Return (x, y) of the center of cell containing provided text 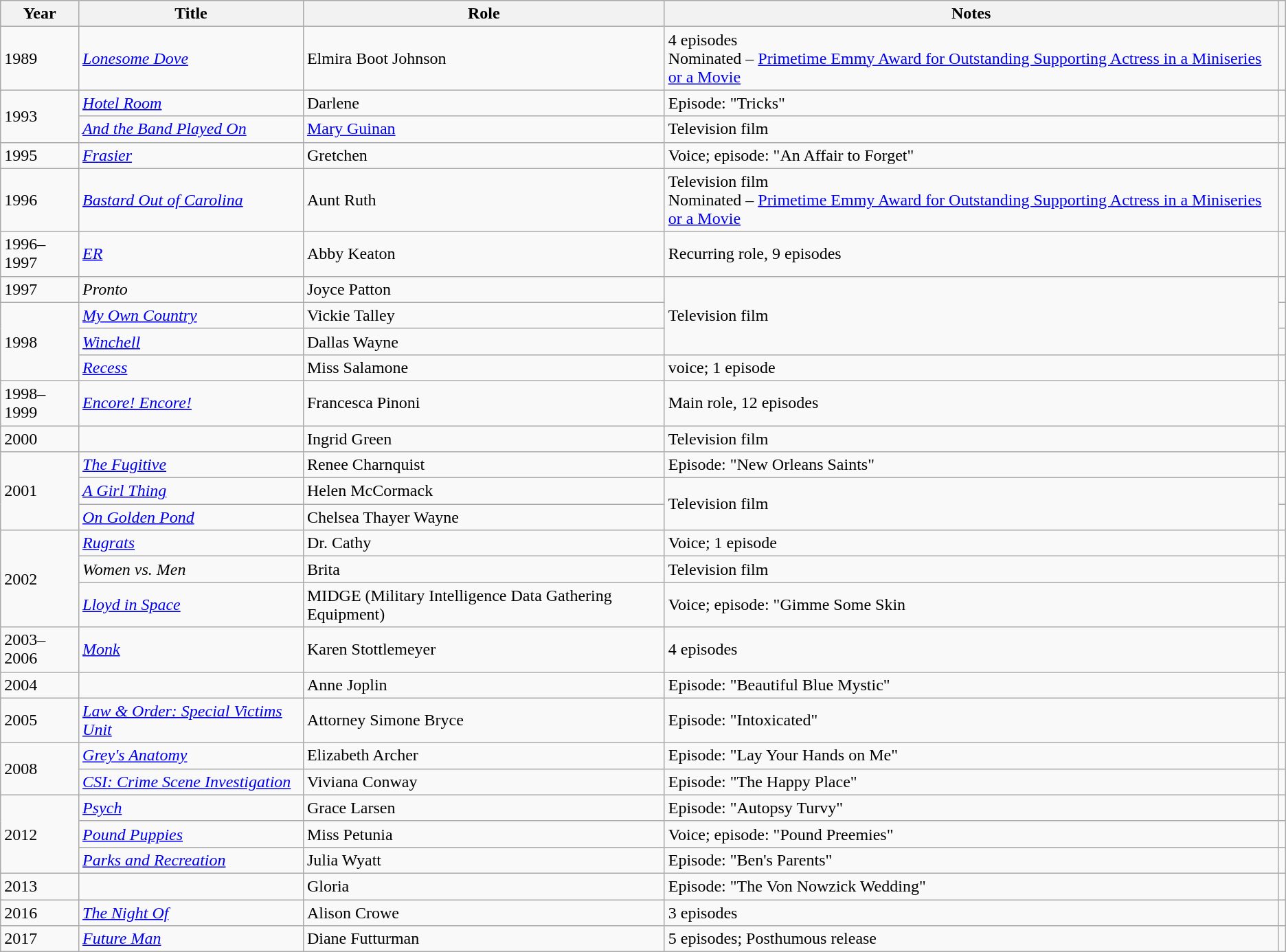
1995 (40, 155)
Episode: "Tricks" (971, 103)
Episode: "Autopsy Turvy" (971, 808)
Notes (971, 14)
Voice; episode: "Gimme Some Skin (971, 604)
Rugrats (191, 543)
Episode: "Intoxicated" (971, 720)
Vickie Talley (484, 315)
Frasier (191, 155)
2005 (40, 720)
Main role, 12 episodes (971, 403)
Alison Crowe (484, 913)
2017 (40, 939)
Winchell (191, 341)
Darlene (484, 103)
1998–1999 (40, 403)
Gloria (484, 886)
Law & Order: Special Victims Unit (191, 720)
Episode: "Lay Your Hands on Me" (971, 756)
Anne Joplin (484, 685)
Television filmNominated – Primetime Emmy Award for Outstanding Supporting Actress in a Miniseries or a Movie (971, 200)
Abby Keaton (484, 254)
Diane Futturman (484, 939)
1997 (40, 289)
Voice; episode: "An Affair to Forget" (971, 155)
Ingrid Green (484, 439)
Joyce Patton (484, 289)
2000 (40, 439)
2002 (40, 578)
Monk (191, 650)
Year (40, 14)
The Fugitive (191, 465)
Title (191, 14)
Gretchen (484, 155)
Women vs. Men (191, 569)
4 episodesNominated – Primetime Emmy Award for Outstanding Supporting Actress in a Miniseries or a Movie (971, 58)
Psych (191, 808)
Role (484, 14)
My Own Country (191, 315)
voice; 1 episode (971, 367)
A Girl Thing (191, 491)
Aunt Ruth (484, 200)
4 episodes (971, 650)
3 episodes (971, 913)
Episode: "The Happy Place" (971, 782)
And the Band Played On (191, 129)
Bastard Out of Carolina (191, 200)
Francesca Pinoni (484, 403)
Pound Puppies (191, 834)
Dr. Cathy (484, 543)
Episode: "New Orleans Saints" (971, 465)
CSI: Crime Scene Investigation (191, 782)
Elizabeth Archer (484, 756)
ER (191, 254)
2004 (40, 685)
Miss Petunia (484, 834)
2008 (40, 769)
Karen Stottlemeyer (484, 650)
Future Man (191, 939)
1989 (40, 58)
Episode: "Beautiful Blue Mystic" (971, 685)
Miss Salamone (484, 367)
5 episodes; Posthumous release (971, 939)
2001 (40, 491)
1993 (40, 116)
Recess (191, 367)
Hotel Room (191, 103)
Julia Wyatt (484, 860)
Lonesome Dove (191, 58)
Voice; 1 episode (971, 543)
Attorney Simone Bryce (484, 720)
Parks and Recreation (191, 860)
The Night Of (191, 913)
Helen McCormack (484, 491)
2012 (40, 834)
Chelsea Thayer Wayne (484, 517)
Lloyd in Space (191, 604)
MIDGE (Military Intelligence Data Gathering Equipment) (484, 604)
1996–1997 (40, 254)
2003–2006 (40, 650)
2013 (40, 886)
Mary Guinan (484, 129)
1998 (40, 341)
Recurring role, 9 episodes (971, 254)
1996 (40, 200)
On Golden Pond (191, 517)
Brita (484, 569)
Pronto (191, 289)
Encore! Encore! (191, 403)
Elmira Boot Johnson (484, 58)
Renee Charnquist (484, 465)
2016 (40, 913)
Episode: "The Von Nowzick Wedding" (971, 886)
Grey's Anatomy (191, 756)
Viviana Conway (484, 782)
Voice; episode: "Pound Preemies" (971, 834)
Episode: "Ben's Parents" (971, 860)
Dallas Wayne (484, 341)
Grace Larsen (484, 808)
